Extract the (x, y) coordinate from the center of the cell holding the provided text.  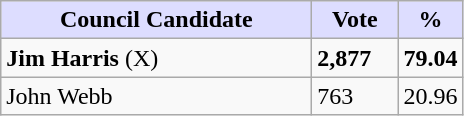
Vote (355, 20)
79.04 (430, 58)
763 (355, 96)
% (430, 20)
20.96 (430, 96)
Council Candidate (156, 20)
John Webb (156, 96)
Jim Harris (X) (156, 58)
2,877 (355, 58)
